Locate the cell with the specified text and output its (X, Y) center coordinate. 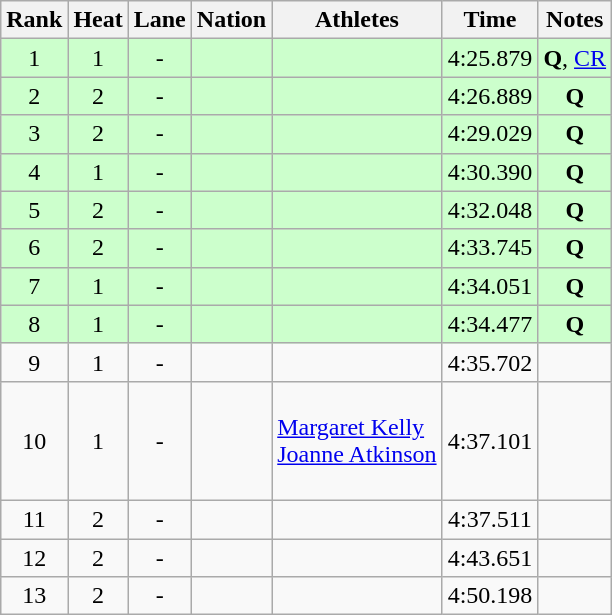
10 (34, 440)
4:34.477 (490, 324)
4:34.051 (490, 286)
3 (34, 134)
4:26.889 (490, 96)
4:32.048 (490, 210)
8 (34, 324)
Heat (98, 20)
4:37.101 (490, 440)
Athletes (357, 20)
Q, CR (575, 58)
Time (490, 20)
12 (34, 557)
5 (34, 210)
4:33.745 (490, 248)
Lane (160, 20)
9 (34, 362)
4:37.511 (490, 519)
11 (34, 519)
4:50.198 (490, 596)
4:25.879 (490, 58)
4:35.702 (490, 362)
Rank (34, 20)
4:29.029 (490, 134)
Margaret KellyJoanne Atkinson (357, 440)
4:43.651 (490, 557)
Nation (231, 20)
4 (34, 172)
4:30.390 (490, 172)
6 (34, 248)
7 (34, 286)
Notes (575, 20)
13 (34, 596)
